Scan for the cell matching the given text and deliver its [x, y] coordinate at center. 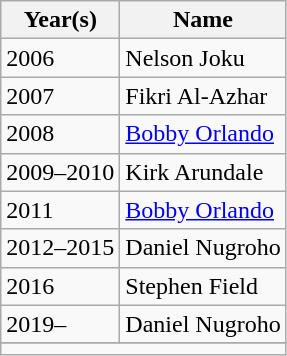
2019– [60, 324]
Year(s) [60, 20]
Stephen Field [203, 286]
2006 [60, 58]
Fikri Al-Azhar [203, 96]
2009–2010 [60, 172]
Nelson Joku [203, 58]
Name [203, 20]
2008 [60, 134]
2011 [60, 210]
2016 [60, 286]
2007 [60, 96]
2012–2015 [60, 248]
Kirk Arundale [203, 172]
